Locate the cell with the specified text and output its (x, y) center coordinate. 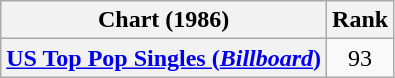
Rank (360, 20)
93 (360, 58)
Chart (1986) (164, 20)
US Top Pop Singles (Billboard) (164, 58)
